Find where the given text appears and provide that cell's center as (x, y) coordinate. 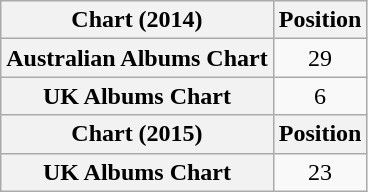
Chart (2014) (137, 20)
6 (320, 96)
Australian Albums Chart (137, 58)
Chart (2015) (137, 134)
23 (320, 172)
29 (320, 58)
